Provide the (x, y) coordinate of the cell's center where the given text is located.  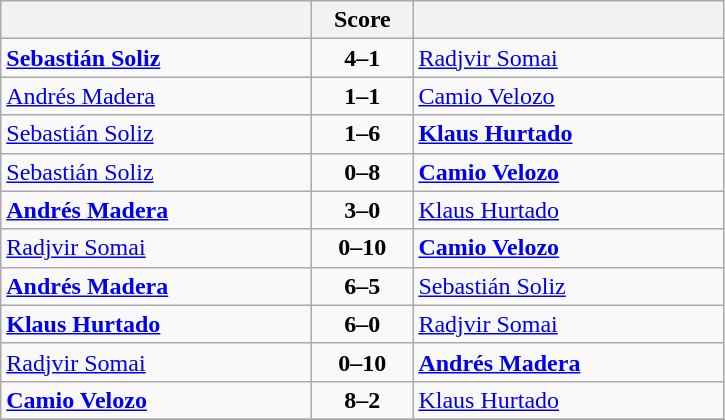
Score (362, 20)
1–1 (362, 96)
6–5 (362, 286)
4–1 (362, 58)
6–0 (362, 324)
8–2 (362, 400)
0–8 (362, 172)
3–0 (362, 210)
1–6 (362, 134)
